Output the [X, Y] coordinate of the center of the cell containing the given text.  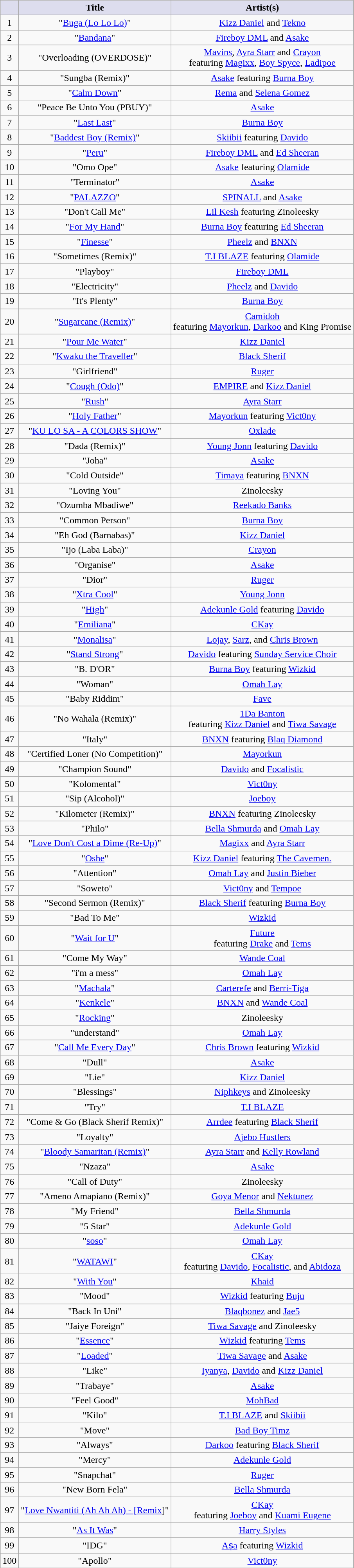
Darkoo featuring Black Sherif [262, 1445]
Carterefe and Berri-Tiga [262, 988]
53 [9, 828]
"understand" [95, 1033]
88 [9, 1370]
"Sugarcane (Remix)" [95, 322]
Tiwa Savage and Zinoleesky [262, 1326]
60 [9, 938]
CKayfeaturing Davido, Focalistic, and Abidoza [262, 1261]
"soso" [95, 1241]
80 [9, 1241]
"Sungba (Remix)" [95, 78]
13 [9, 212]
"Dull" [95, 1062]
45 [9, 699]
42 [9, 654]
4 [9, 78]
"Apollo" [95, 1560]
5 [9, 93]
67 [9, 1047]
Niphkeys and Zinoleesky [262, 1092]
Bad Boy Timz [262, 1430]
1 [9, 23]
Magixx and Ayra Starr [262, 843]
T.I BLAZE and Skiibii [262, 1415]
"Overloading (OVERDOSE)" [95, 58]
57 [9, 888]
Ajebo Hustlers [262, 1137]
"Dada (Remix)" [95, 445]
74 [9, 1151]
1Da Bantonfeaturing Kizz Daniel and Tiwa Savage [262, 719]
"High" [95, 609]
63 [9, 988]
"Peru" [95, 152]
23 [9, 371]
"Soweto" [95, 888]
Camidohfeaturing Mayorkun, Darkoo and King Promise [262, 322]
Tiwa Savage and Asake [262, 1356]
31 [9, 490]
"Loaded" [95, 1356]
"Bloody Samaritan (Remix)" [95, 1151]
Rema and Selena Gomez [262, 93]
"Love Nwantiti (Ah Ah Ah) - [Remix]" [95, 1510]
29 [9, 461]
"Jaiye Foreign" [95, 1326]
Reekado Banks [262, 505]
97 [9, 1510]
92 [9, 1430]
19 [9, 301]
"Mood" [95, 1296]
7 [9, 122]
27 [9, 431]
"Omo Ope" [95, 167]
"Attention" [95, 873]
24 [9, 386]
"Cold Outside" [95, 476]
34 [9, 535]
SPINALL and Asake [262, 197]
65 [9, 1018]
"Certified Loner (No Competition)" [95, 754]
Vict0ny and Tempoe [262, 888]
8 [9, 137]
"Cough (Odo)" [95, 386]
15 [9, 242]
28 [9, 445]
"Joha" [95, 461]
"Baddest Boy (Remix)" [95, 137]
Ayra Starr and Kelly Rowland [262, 1151]
"Call Me Every Day" [95, 1047]
38 [9, 595]
Goya Menor and Nektunez [262, 1196]
87 [9, 1356]
49 [9, 769]
"Rocking" [95, 1018]
EMPIRE and Kizz Daniel [262, 386]
Lil Kesh featuring Zinoleesky [262, 212]
"Baby Riddim" [95, 699]
50 [9, 784]
"Back In Uni" [95, 1311]
52 [9, 814]
84 [9, 1311]
Artist(s) [262, 8]
70 [9, 1092]
54 [9, 843]
"My Friend" [95, 1211]
"IDG" [95, 1545]
"Nzaza" [95, 1166]
Adekunle Gold featuring Davido [262, 609]
Harry Styles [262, 1530]
Asake featuring Olamide [262, 167]
"Eh God (Barnabas)" [95, 535]
56 [9, 873]
"Trabaye" [95, 1385]
"Last Last" [95, 122]
69 [9, 1077]
"Ijo (Laba Laba)" [95, 550]
Burna Boy featuring Ed Sheeran [262, 227]
"As It Was" [95, 1530]
Skiibii featuring Davido [262, 137]
Mavins, Ayra Starr and Crayonfeaturing Magixx, Boy Spyce, Ladipoe [262, 58]
"Kolomental" [95, 784]
79 [9, 1226]
"No Wahala (Remix)" [95, 719]
32 [9, 505]
"Playboy" [95, 271]
Bella Shmurda and Omah Lay [262, 828]
"Wait for U" [95, 938]
"Lie" [95, 1077]
Wande Coal [262, 958]
62 [9, 973]
"Emiliana" [95, 624]
"Machala" [95, 988]
Crayon [262, 550]
Pheelz and BNXN [262, 242]
"KU LO SA - A COLORS SHOW" [95, 431]
"Terminator" [95, 182]
"Mercy" [95, 1460]
"Loving You" [95, 490]
Kizz Daniel featuring The Cavemen. [262, 858]
"WATAWI" [95, 1261]
100 [9, 1560]
"Finesse" [95, 242]
"5 Star" [95, 1226]
"Come & Go (Black Sherif Remix)" [95, 1122]
46 [9, 719]
21 [9, 341]
"Ameno Amapiano (Remix)" [95, 1196]
"Bad To Me" [95, 918]
"Come My Way" [95, 958]
Burna Boy featuring Wizkid [262, 669]
Blaqbonez and Jae5 [262, 1311]
12 [9, 197]
2 [9, 38]
"Snapchat" [95, 1475]
BNXN and Wande Coal [262, 1003]
78 [9, 1211]
"Sip (Alcohol)" [95, 799]
MohBad [262, 1400]
83 [9, 1296]
95 [9, 1475]
Wizkid [262, 918]
68 [9, 1062]
T.I BLAZE featuring Olamide [262, 257]
Pheelz and Davido [262, 286]
40 [9, 624]
51 [9, 799]
CKay [262, 624]
Wizkid featuring Tems [262, 1341]
10 [9, 167]
11 [9, 182]
Kizz Daniel and Tekno [262, 23]
47 [9, 739]
Asake featuring Burna Boy [262, 78]
"Kwaku the Traveller" [95, 356]
61 [9, 958]
Omah Lay and Justin Bieber [262, 873]
89 [9, 1385]
"Girlfriend" [95, 371]
41 [9, 639]
82 [9, 1281]
"Always" [95, 1445]
"Ozumba Mbadiwe" [95, 505]
Young Jonn [262, 595]
"Xtra Cool" [95, 595]
59 [9, 918]
86 [9, 1341]
"Call of Duty" [95, 1182]
"Move" [95, 1430]
Joeboy [262, 799]
Oxlade [262, 431]
Black Sherif featuring Burna Boy [262, 903]
Futurefeaturing Drake and Tems [262, 938]
"Pour Me Water" [95, 341]
30 [9, 476]
"Monalisa" [95, 639]
"Blessings" [95, 1092]
"Organise" [95, 565]
"New Born Fela" [95, 1490]
Iyanya, Davido and Kizz Daniel [262, 1370]
"Like" [95, 1370]
"Peace Be Unto You (PBUY)" [95, 108]
"Love Don't Cost a Dime (Re-Up)" [95, 843]
"Second Sermon (Remix)" [95, 903]
Young Jonn featuring Davido [262, 445]
Mayorkun [262, 754]
"Dior" [95, 580]
71 [9, 1107]
"Buga (Lo Lo Lo)" [95, 23]
"Sometimes (Remix)" [95, 257]
"Common Person" [95, 520]
3 [9, 58]
36 [9, 565]
25 [9, 401]
14 [9, 227]
Fireboy DML and Asake [262, 38]
"Kilo" [95, 1415]
43 [9, 669]
"Try" [95, 1107]
"Bandana" [95, 38]
26 [9, 416]
Mayorkun featuring Vict0ny [262, 416]
"Philo" [95, 828]
81 [9, 1261]
96 [9, 1490]
Davido and Focalistic [262, 769]
18 [9, 286]
T.I BLAZE [262, 1107]
CKayfeaturing Joeboy and Kuami Eugene [262, 1510]
"B. D'OR" [95, 669]
Fave [262, 699]
"It's Plenty" [95, 301]
"Loyalty" [95, 1137]
Ayra Starr [262, 401]
66 [9, 1033]
85 [9, 1326]
"For My Hand" [95, 227]
93 [9, 1445]
"With You" [95, 1281]
Lojay, Sarz, and Chris Brown [262, 639]
58 [9, 903]
Khaid [262, 1281]
"PALAZZO" [95, 197]
6 [9, 108]
Wizkid featuring Buju [262, 1296]
33 [9, 520]
76 [9, 1182]
22 [9, 356]
"Don't Call Me" [95, 212]
BNXN featuring Zinoleesky [262, 814]
90 [9, 1400]
64 [9, 1003]
73 [9, 1137]
Fireboy DML and Ed Sheeran [262, 152]
48 [9, 754]
"Essence" [95, 1341]
Davido featuring Sunday Service Choir [262, 654]
44 [9, 684]
39 [9, 609]
BNXN featuring Blaq Diamond [262, 739]
Title [95, 8]
35 [9, 550]
9 [9, 152]
Black Sherif [262, 356]
"Oshe" [95, 858]
75 [9, 1166]
"Kenkele" [95, 1003]
37 [9, 580]
16 [9, 257]
"Rush" [95, 401]
99 [9, 1545]
Aṣa featuring Wizkid [262, 1545]
"Italy" [95, 739]
94 [9, 1460]
20 [9, 322]
"Feel Good" [95, 1400]
"Woman" [95, 684]
Arrdee featuring Black Sherif [262, 1122]
"Stand Strong" [95, 654]
Timaya featuring BNXN [262, 476]
98 [9, 1530]
Chris Brown featuring Wizkid [262, 1047]
72 [9, 1122]
"Electricity" [95, 286]
17 [9, 271]
55 [9, 858]
"Calm Down" [95, 93]
77 [9, 1196]
"Holy Father" [95, 416]
"Kilometer (Remix)" [95, 814]
Fireboy DML [262, 271]
"i'm a mess" [95, 973]
"Champion Sound" [95, 769]
91 [9, 1415]
